Find where the given text appears and provide that cell's center as (X, Y) coordinate. 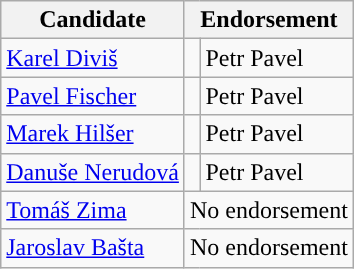
Karel Diviš (93, 58)
Endorsement (268, 20)
Pavel Fischer (93, 96)
Marek Hilšer (93, 134)
Jaroslav Bašta (93, 248)
Candidate (93, 20)
Tomáš Zima (93, 210)
Danuše Nerudová (93, 172)
